Detect which cell encompasses the target text, then output its (x, y) center coordinate. 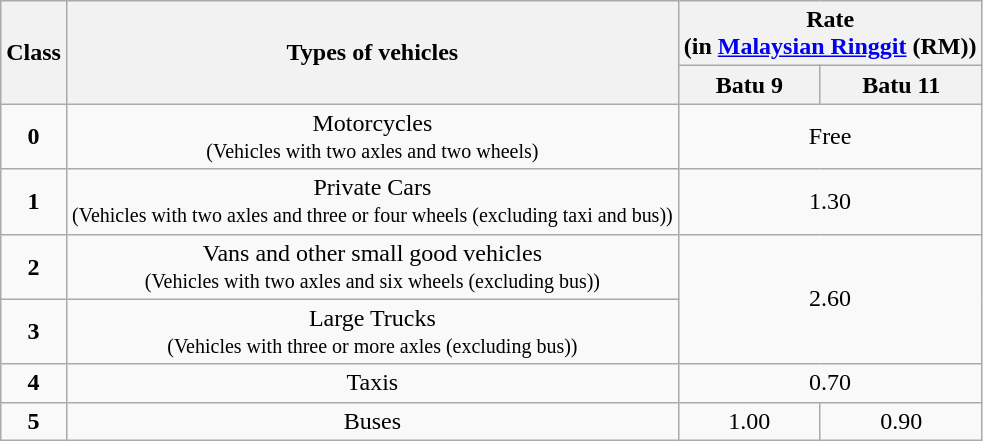
Vans and other small good vehicles(Vehicles with two axles and six wheels (excluding bus)) (372, 266)
Large Trucks(Vehicles with three or more axles (excluding bus)) (372, 332)
Free (830, 136)
Taxis (372, 383)
Private Cars(Vehicles with two axles and three or four wheels (excluding taxi and bus)) (372, 202)
0 (34, 136)
2 (34, 266)
Motorcycles(Vehicles with two axles and two wheels) (372, 136)
0.90 (901, 421)
Types of vehicles (372, 52)
Batu 11 (901, 85)
5 (34, 421)
0.70 (830, 383)
2.60 (830, 299)
Class (34, 52)
4 (34, 383)
Batu 9 (749, 85)
3 (34, 332)
Buses (372, 421)
1.00 (749, 421)
1 (34, 202)
1.30 (830, 202)
Rate(in Malaysian Ringgit (RM)) (830, 34)
